Output the (x, y) coordinate of the center of the cell containing the given text.  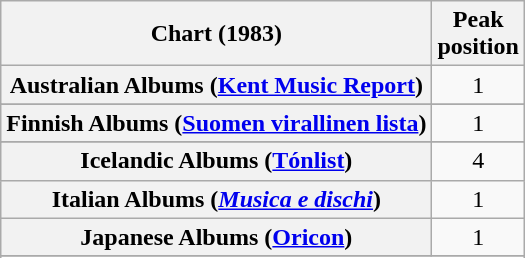
4 (478, 161)
Australian Albums (Kent Music Report) (216, 85)
Chart (1983) (216, 34)
Italian Albums (Musica e dischi) (216, 199)
Japanese Albums (Oricon) (216, 237)
Peakposition (478, 34)
Icelandic Albums (Tónlist) (216, 161)
Finnish Albums (Suomen virallinen lista) (216, 123)
